Output the [x, y] coordinate of the center of the cell containing the given text.  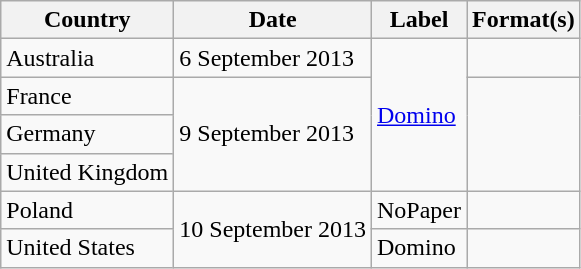
9 September 2013 [273, 134]
Germany [88, 134]
6 September 2013 [273, 58]
10 September 2013 [273, 229]
United Kingdom [88, 172]
Poland [88, 210]
Date [273, 20]
Australia [88, 58]
Country [88, 20]
France [88, 96]
Label [420, 20]
United States [88, 248]
Format(s) [524, 20]
NoPaper [420, 210]
